Scan for the cell matching the given text and deliver its (x, y) coordinate at center. 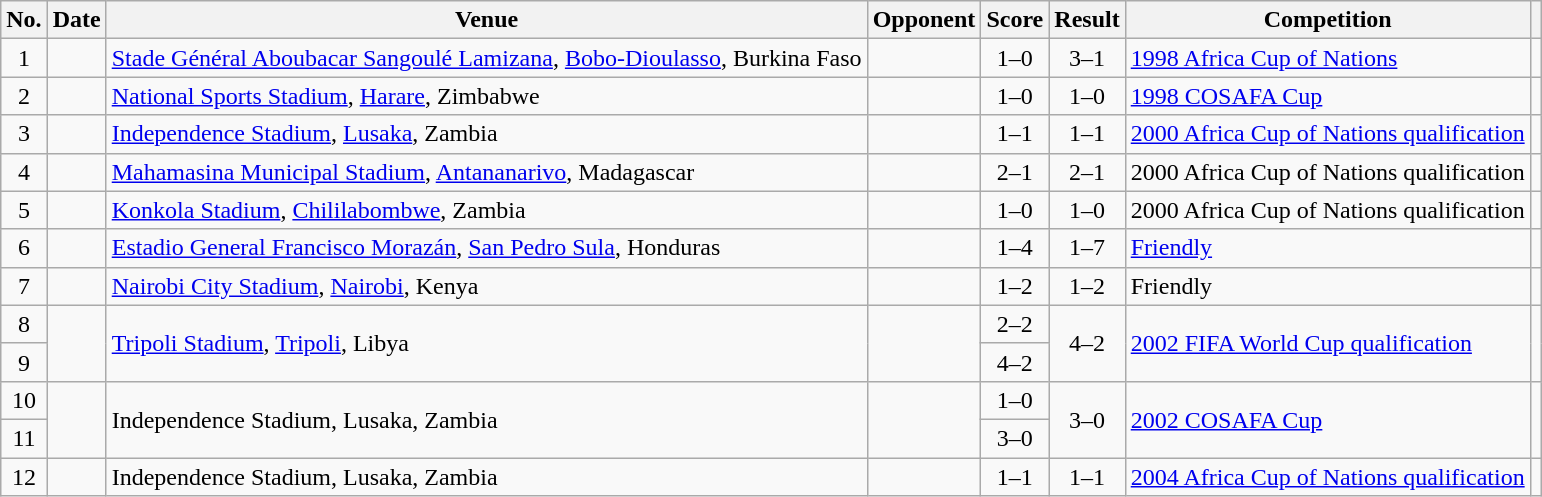
1998 COSAFA Cup (1328, 96)
National Sports Stadium, Harare, Zimbabwe (486, 96)
2004 Africa Cup of Nations qualification (1328, 477)
Date (76, 20)
Result (1087, 20)
11 (24, 438)
6 (24, 248)
4 (24, 172)
3–1 (1087, 58)
Estadio General Francisco Morazán, San Pedro Sula, Honduras (486, 248)
Tripoli Stadium, Tripoli, Libya (486, 343)
Score (1015, 20)
1 (24, 58)
Venue (486, 20)
1–4 (1015, 248)
1–7 (1087, 248)
Opponent (924, 20)
2–2 (1015, 324)
7 (24, 286)
Stade Général Aboubacar Sangoulé Lamizana, Bobo-Dioulasso, Burkina Faso (486, 58)
8 (24, 324)
Competition (1328, 20)
9 (24, 362)
2 (24, 96)
3 (24, 134)
Mahamasina Municipal Stadium, Antananarivo, Madagascar (486, 172)
2002 FIFA World Cup qualification (1328, 343)
5 (24, 210)
2002 COSAFA Cup (1328, 419)
10 (24, 400)
1998 Africa Cup of Nations (1328, 58)
Konkola Stadium, Chililabombwe, Zambia (486, 210)
12 (24, 477)
Nairobi City Stadium, Nairobi, Kenya (486, 286)
No. (24, 20)
